Provide the [X, Y] coordinate of the cell's center where the given text is located.  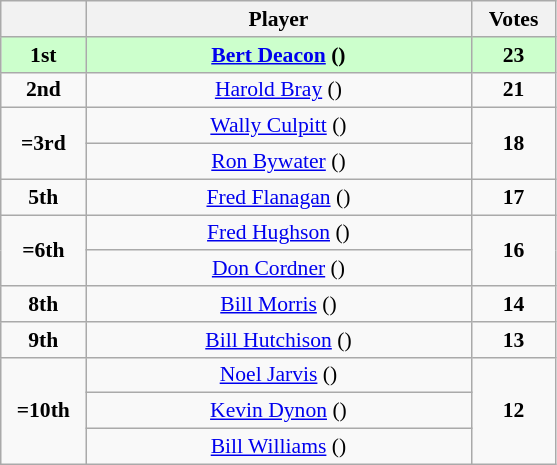
2nd [44, 90]
12 [514, 410]
Bill Hutchison () [278, 340]
Wally Culpitt () [278, 126]
Fred Flanagan () [278, 197]
=6th [44, 250]
=3rd [44, 144]
5th [44, 197]
13 [514, 340]
23 [514, 55]
Bill Williams () [278, 447]
1st [44, 55]
Noel Jarvis () [278, 375]
18 [514, 144]
21 [514, 90]
9th [44, 340]
Kevin Dynon () [278, 411]
Bert Deacon () [278, 55]
17 [514, 197]
Don Cordner () [278, 269]
14 [514, 304]
Bill Morris () [278, 304]
Player [278, 19]
Votes [514, 19]
8th [44, 304]
=10th [44, 410]
Harold Bray () [278, 90]
Fred Hughson () [278, 233]
16 [514, 250]
Ron Bywater () [278, 162]
